Capture the cell that displays the provided text and extract its [x, y] central coordinate. 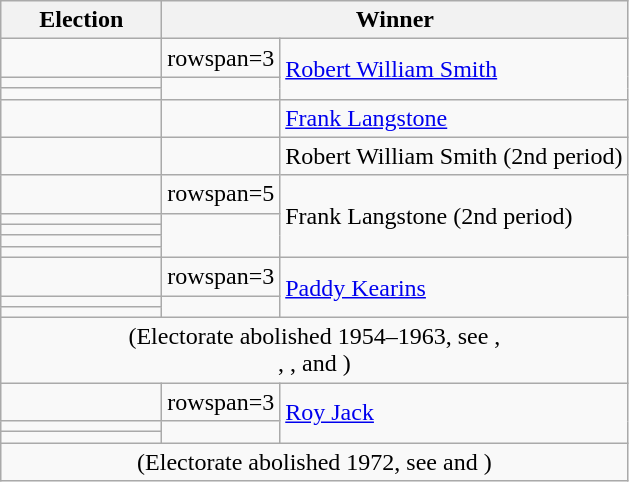
Robert William Smith (2nd period) [454, 156]
(Electorate abolished 1954–1963, see ,, , and ) [314, 350]
Roy Jack [454, 413]
Robert William Smith [454, 69]
Election [82, 20]
(Electorate abolished 1972, see and ) [314, 462]
Frank Langstone (2nd period) [454, 216]
Frank Langstone [454, 118]
rowspan=5 [221, 194]
Winner [395, 20]
Paddy Kearins [454, 287]
